Locate the cell with the specified text and output its (X, Y) center coordinate. 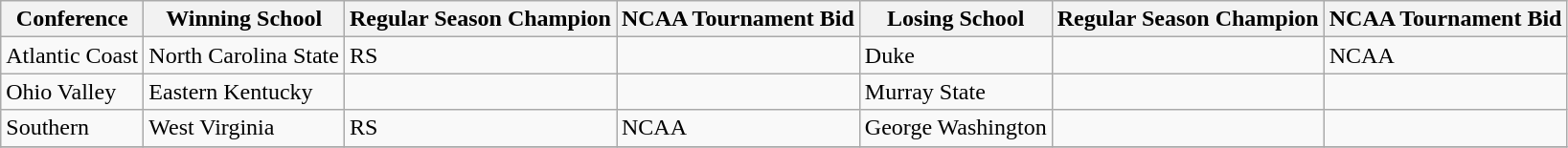
George Washington (956, 128)
Conference (73, 19)
Murray State (956, 92)
Southern (73, 128)
North Carolina State (244, 55)
Duke (956, 55)
West Virginia (244, 128)
Atlantic Coast (73, 55)
Winning School (244, 19)
Losing School (956, 19)
Eastern Kentucky (244, 92)
Ohio Valley (73, 92)
